Return the (X, Y) coordinate for the center point of the cell that contains the specified text.  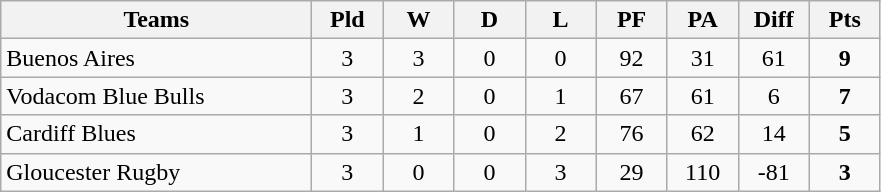
-81 (774, 172)
D (490, 20)
Teams (156, 20)
6 (774, 96)
67 (632, 96)
31 (702, 58)
29 (632, 172)
L (560, 20)
Pld (348, 20)
W (418, 20)
Pts (844, 20)
9 (844, 58)
62 (702, 134)
92 (632, 58)
76 (632, 134)
Cardiff Blues (156, 134)
PA (702, 20)
7 (844, 96)
110 (702, 172)
Buenos Aires (156, 58)
Gloucester Rugby (156, 172)
Diff (774, 20)
Vodacom Blue Bulls (156, 96)
PF (632, 20)
5 (844, 134)
14 (774, 134)
